Scan for the cell matching the given text and deliver its [X, Y] coordinate at center. 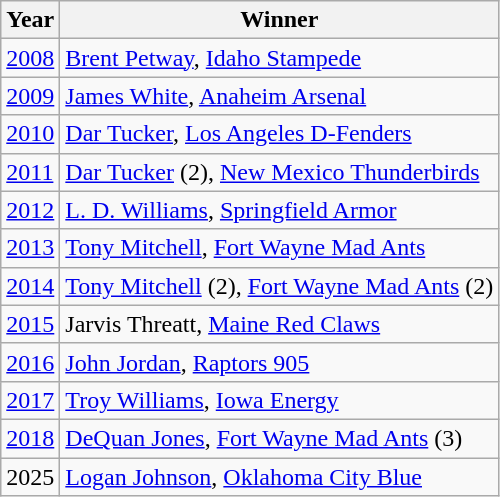
Logan Johnson, Oklahoma City Blue [280, 477]
James White, Anaheim Arsenal [280, 96]
DeQuan Jones, Fort Wayne Mad Ants (3) [280, 438]
2008 [30, 58]
John Jordan, Raptors 905 [280, 362]
Jarvis Threatt, Maine Red Claws [280, 324]
Year [30, 20]
Tony Mitchell, Fort Wayne Mad Ants [280, 248]
Brent Petway, Idaho Stampede [280, 58]
2013 [30, 248]
L. D. Williams, Springfield Armor [280, 210]
2011 [30, 172]
2017 [30, 400]
2010 [30, 134]
Tony Mitchell (2), Fort Wayne Mad Ants (2) [280, 286]
Dar Tucker, Los Angeles D-Fenders [280, 134]
2014 [30, 286]
2015 [30, 324]
Troy Williams, Iowa Energy [280, 400]
2025 [30, 477]
2009 [30, 96]
Winner [280, 20]
2016 [30, 362]
2012 [30, 210]
2018 [30, 438]
Dar Tucker (2), New Mexico Thunderbirds [280, 172]
